Scan for the cell matching the given text and deliver its (x, y) coordinate at center. 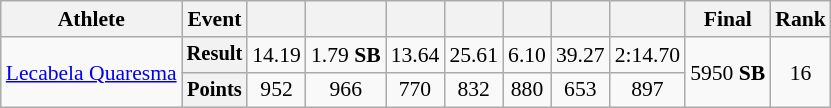
1.79 SB (346, 55)
6.10 (527, 55)
Result (215, 55)
952 (276, 90)
Athlete (92, 19)
Lecabela Quaresma (92, 72)
Final (728, 19)
16 (800, 72)
5950 SB (728, 72)
897 (648, 90)
14.19 (276, 55)
2:14.70 (648, 55)
25.61 (474, 55)
13.64 (416, 55)
39.27 (580, 55)
Rank (800, 19)
Event (215, 19)
653 (580, 90)
966 (346, 90)
880 (527, 90)
Points (215, 90)
832 (474, 90)
770 (416, 90)
